Scan for the cell matching the given text and deliver its (x, y) coordinate at center. 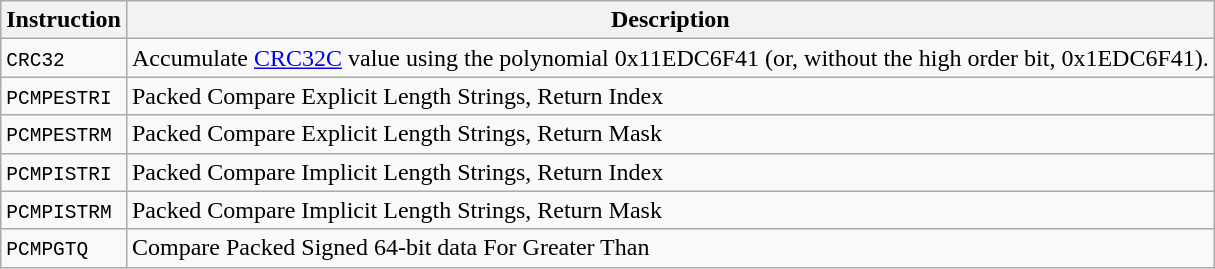
CRC32 (64, 58)
PCMPISTRI (64, 172)
Accumulate CRC32C value using the polynomial 0x11EDC6F41 (or, without the high order bit, 0x1EDC6F41). (670, 58)
PCMPISTRM (64, 210)
Description (670, 20)
Instruction (64, 20)
Packed Compare Explicit Length Strings, Return Index (670, 96)
PCMPESTRM (64, 134)
Packed Compare Explicit Length Strings, Return Mask (670, 134)
Packed Compare Implicit Length Strings, Return Index (670, 172)
Packed Compare Implicit Length Strings, Return Mask (670, 210)
Compare Packed Signed 64-bit data For Greater Than (670, 248)
PCMPGTQ (64, 248)
PCMPESTRI (64, 96)
